From the cell containing the given text, extract its center point as [X, Y] coordinate. 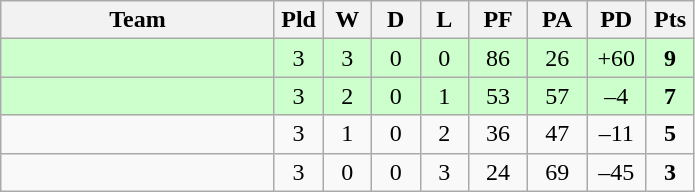
24 [498, 172]
7 [670, 96]
26 [558, 58]
9 [670, 58]
Team [138, 20]
36 [498, 134]
Pld [298, 20]
–45 [616, 172]
5 [670, 134]
D [396, 20]
47 [558, 134]
57 [558, 96]
–4 [616, 96]
–11 [616, 134]
PD [616, 20]
+60 [616, 58]
PF [498, 20]
53 [498, 96]
PA [558, 20]
69 [558, 172]
L [444, 20]
86 [498, 58]
Pts [670, 20]
W [348, 20]
